Search for the cell housing the specified text and yield its (x, y) center coordinate. 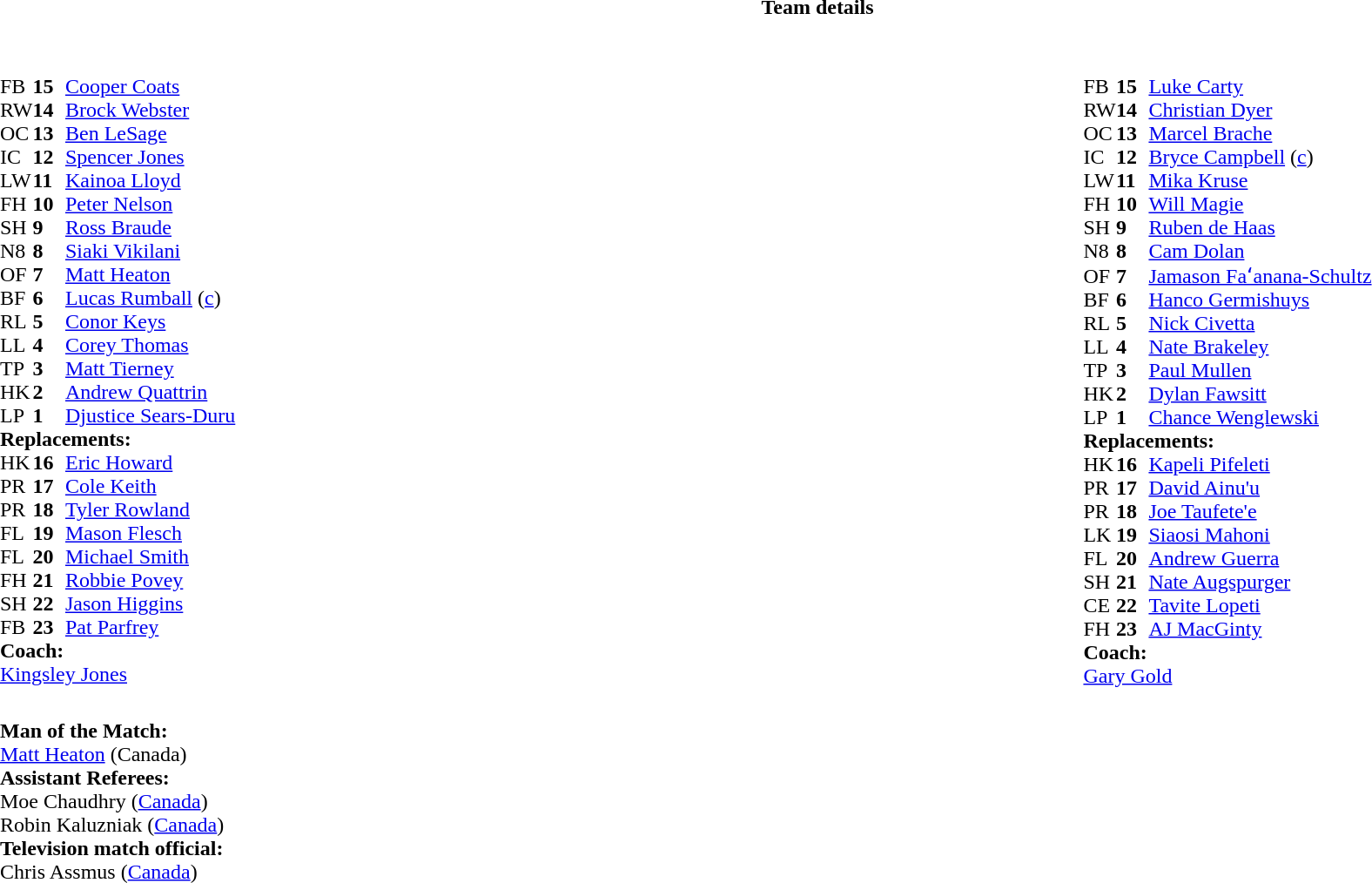
Siaki Vikilani (150, 251)
CE (1100, 606)
AJ MacGinty (1260, 629)
Matt Tierney (150, 369)
Jason Higgins (150, 604)
Conor Keys (150, 322)
Gary Gold (1227, 676)
Will Magie (1260, 204)
Nate Augspurger (1260, 582)
Ben LeSage (150, 134)
Eric Howard (150, 463)
Pat Parfrey (150, 627)
Jamason Faʻanana-Schultz (1260, 275)
Cam Dolan (1260, 251)
Dylan Fawsitt (1260, 394)
Luke Carty (1260, 87)
Kingsley Jones (118, 674)
Tyler Rowland (150, 510)
LK (1100, 535)
Djustice Sears-Duru (150, 416)
Nate Brakeley (1260, 347)
Brock Webster (150, 110)
Siaosi Mahoni (1260, 535)
Christian Dyer (1260, 110)
Ross Braude (150, 228)
David Ainu'u (1260, 488)
Paul Mullen (1260, 371)
Cooper Coats (150, 87)
Kainoa Lloyd (150, 181)
Matt Heaton (150, 275)
Spencer Jones (150, 157)
Corey Thomas (150, 345)
Kapeli Pifeleti (1260, 465)
Nick Civetta (1260, 324)
Cole Keith (150, 486)
Joe Taufete'e (1260, 512)
Mika Kruse (1260, 181)
Hanco Germishuys (1260, 300)
Peter Nelson (150, 204)
Robbie Povey (150, 580)
Mason Flesch (150, 533)
Ruben de Haas (1260, 228)
Andrew Guerra (1260, 559)
Andrew Quattrin (150, 392)
Marcel Brache (1260, 134)
Tavite Lopeti (1260, 606)
Lucas Rumball (c) (150, 298)
Bryce Campbell (c) (1260, 157)
Chance Wenglewski (1260, 418)
Michael Smith (150, 557)
